Pinpoint the cell where the given text exists, returning its [x, y] midpoint coordinate. 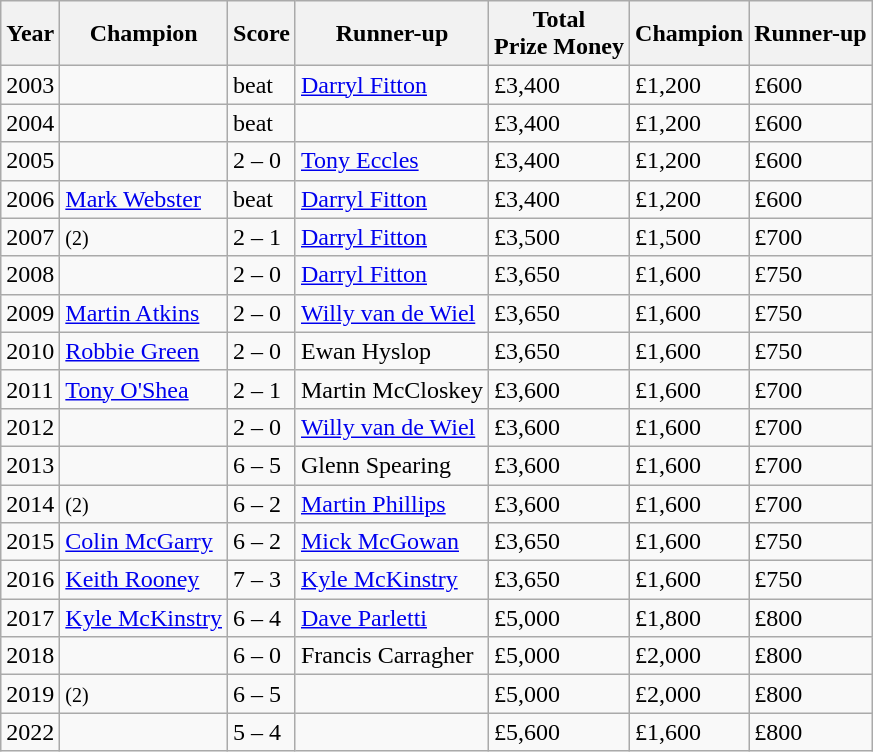
2007 [30, 237]
Mick McGowan [392, 542]
2018 [30, 656]
TotalPrize Money [560, 34]
2010 [30, 351]
2014 [30, 503]
2012 [30, 427]
£3,500 [560, 237]
Year [30, 34]
2015 [30, 542]
2006 [30, 199]
Dave Parletti [392, 618]
£1,800 [690, 618]
2022 [30, 732]
6 – 0 [262, 656]
£1,500 [690, 237]
Mark Webster [144, 199]
Keith Rooney [144, 580]
2008 [30, 275]
2011 [30, 389]
2016 [30, 580]
6 – 4 [262, 618]
Martin McCloskey [392, 389]
Colin McGarry [144, 542]
Robbie Green [144, 351]
Tony Eccles [392, 161]
Tony O'Shea [144, 389]
£5,600 [560, 732]
5 – 4 [262, 732]
2004 [30, 123]
Score [262, 34]
2003 [30, 85]
2013 [30, 465]
Glenn Spearing [392, 465]
2009 [30, 313]
2019 [30, 694]
Ewan Hyslop [392, 351]
Martin Phillips [392, 503]
2017 [30, 618]
7 – 3 [262, 580]
2005 [30, 161]
Martin Atkins [144, 313]
Francis Carragher [392, 656]
